For the text-containing cell, return its midpoint in (x, y) coordinate format. 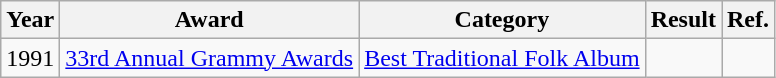
1991 (30, 58)
33rd Annual Grammy Awards (210, 58)
Award (210, 20)
Best Traditional Folk Album (502, 58)
Result (683, 20)
Ref. (748, 20)
Year (30, 20)
Category (502, 20)
